Extract the (X, Y) coordinate from the center of the cell holding the provided text.  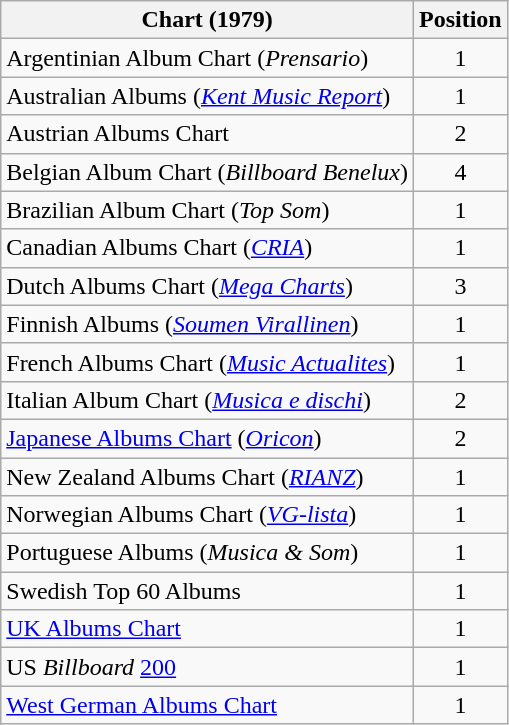
Italian Album Chart (Musica e dischi) (208, 400)
4 (461, 172)
Position (461, 20)
West German Albums Chart (208, 705)
Belgian Album Chart (Billboard Benelux) (208, 172)
New Zealand Albums Chart (RIANZ) (208, 477)
3 (461, 286)
Chart (1979) (208, 20)
US Billboard 200 (208, 667)
Brazilian Album Chart (Top Som) (208, 210)
Australian Albums (Kent Music Report) (208, 96)
UK Albums Chart (208, 629)
Japanese Albums Chart (Oricon) (208, 438)
Finnish Albums (Soumen Virallinen) (208, 324)
Norwegian Albums Chart (VG-lista) (208, 515)
Austrian Albums Chart (208, 134)
Dutch Albums Chart (Mega Charts) (208, 286)
Portuguese Albums (Musica & Som) (208, 553)
French Albums Chart (Music Actualites) (208, 362)
Argentinian Album Chart (Prensario) (208, 58)
Canadian Albums Chart (CRIA) (208, 248)
Swedish Top 60 Albums (208, 591)
